Return [X, Y] of the center of cell containing provided text 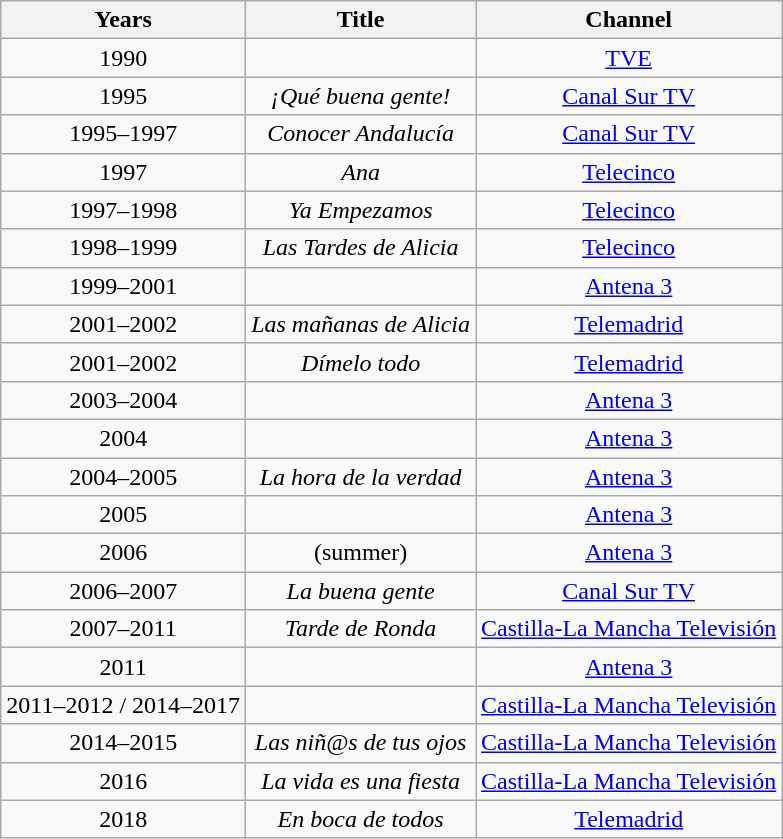
Conocer Andalucía [361, 134]
2006–2007 [124, 591]
Ya Empezamos [361, 210]
Dímelo todo [361, 362]
La hora de la verdad [361, 477]
2003–2004 [124, 400]
Title [361, 20]
La buena gente [361, 591]
1997 [124, 172]
2011–2012 / 2014–2017 [124, 705]
1998–1999 [124, 248]
2004–2005 [124, 477]
2016 [124, 781]
1990 [124, 58]
Years [124, 20]
2006 [124, 553]
1997–1998 [124, 210]
1995–1997 [124, 134]
2018 [124, 819]
1995 [124, 96]
Ana [361, 172]
2014–2015 [124, 743]
2004 [124, 438]
TVE [629, 58]
Las mañanas de Alicia [361, 324]
2007–2011 [124, 629]
¡Qué buena gente! [361, 96]
Las Tardes de Alicia [361, 248]
La vida es una fiesta [361, 781]
Channel [629, 20]
Tarde de Ronda [361, 629]
2005 [124, 515]
En boca de todos [361, 819]
(summer) [361, 553]
1999–2001 [124, 286]
Las niñ@s de tus ojos [361, 743]
2011 [124, 667]
